Provide the (x, y) coordinate of the cell's center where the given text is located.  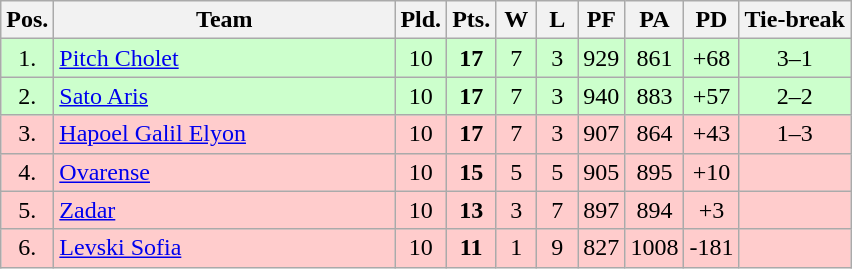
2. (28, 96)
929 (602, 58)
6. (28, 248)
Pos. (28, 20)
827 (602, 248)
897 (602, 210)
11 (472, 248)
3. (28, 134)
1–3 (795, 134)
-181 (712, 248)
PD (712, 20)
Levski Sofia (224, 248)
+68 (712, 58)
PA (654, 20)
895 (654, 172)
Sato Aris (224, 96)
+3 (712, 210)
2–2 (795, 96)
Pts. (472, 20)
3–1 (795, 58)
861 (654, 58)
1 (516, 248)
+43 (712, 134)
15 (472, 172)
4. (28, 172)
PF (602, 20)
907 (602, 134)
+10 (712, 172)
Pitch Cholet (224, 58)
Team (224, 20)
Ovarense (224, 172)
894 (654, 210)
Tie-break (795, 20)
1. (28, 58)
L (558, 20)
9 (558, 248)
13 (472, 210)
864 (654, 134)
905 (602, 172)
1008 (654, 248)
W (516, 20)
Pld. (421, 20)
883 (654, 96)
Zadar (224, 210)
5. (28, 210)
Hapoel Galil Elyon (224, 134)
940 (602, 96)
+57 (712, 96)
